For the text-containing cell, return its midpoint in (X, Y) coordinate format. 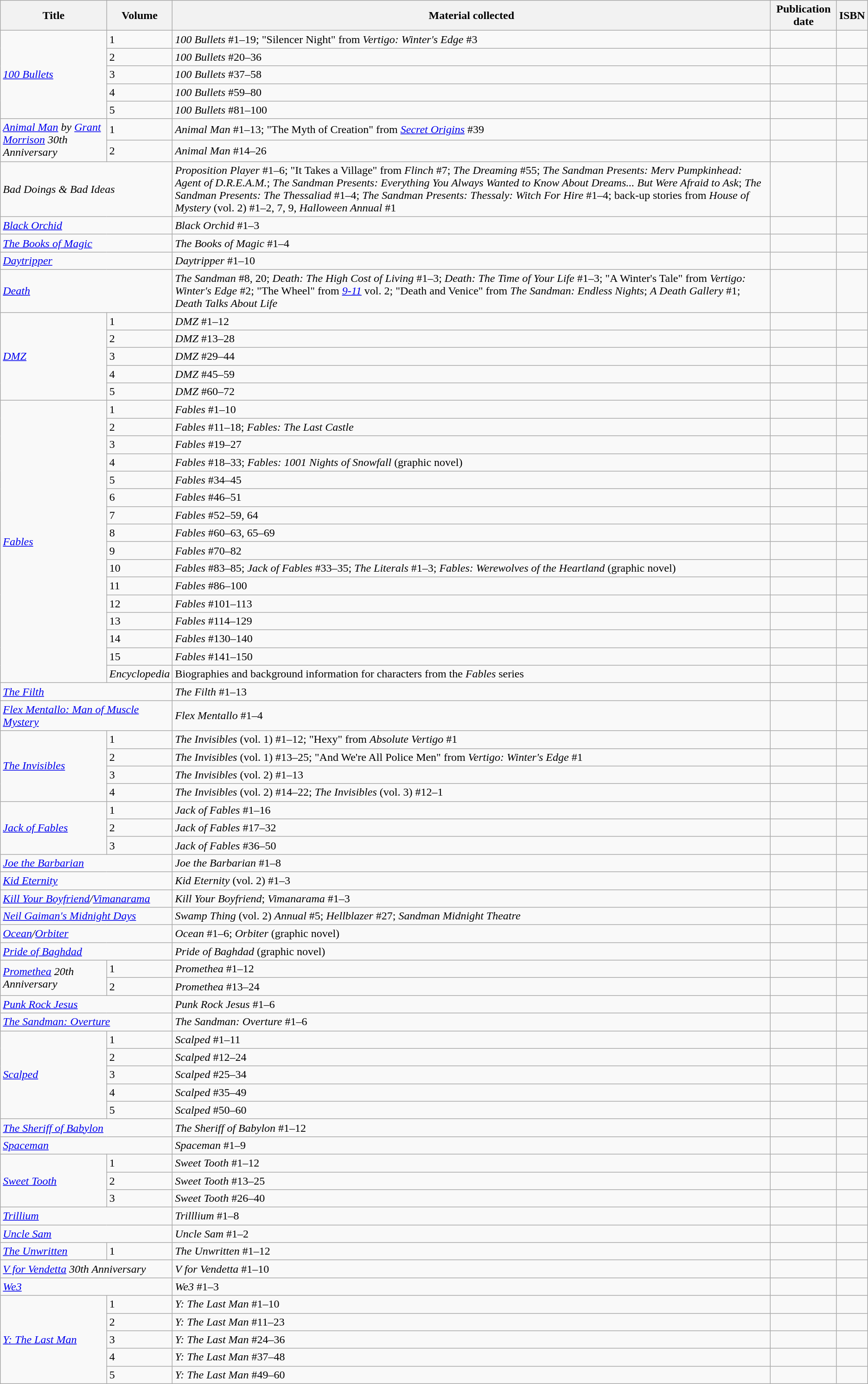
The Books of Magic #1–4 (472, 243)
Scalped #50–60 (472, 1110)
Jack of Fables #36–50 (472, 845)
Kill Your Boyfriend/Vimanarama (86, 898)
DMZ #1–12 (472, 321)
Fables #18–33; Fables: 1001 Nights of Snowfall (graphic novel) (472, 462)
Scalped #12–24 (472, 1057)
100 Bullets #81–100 (472, 110)
Uncle Sam #1–2 (472, 1234)
Scalped (54, 1075)
The Invisibles (vol. 2) #14–22; The Invisibles (vol. 3) #12–1 (472, 792)
The Sheriff of Babylon #1–12 (472, 1128)
Sweet Tooth (54, 1180)
Promethea 20th Anniversary (54, 978)
Fables #83–85; Jack of Fables #33–35; The Literals #1–3; Fables: Werewolves of the Heartland (graphic novel) (472, 568)
Fables #101–113 (472, 603)
Trilllium #1–8 (472, 1216)
Death (86, 291)
7 (140, 515)
Joe the Barbarian #1–8 (472, 863)
Y: The Last Man #11–23 (472, 1322)
The Filth #1–13 (472, 692)
DMZ #29–44 (472, 357)
The Filth (86, 692)
Sweet Tooth #1–12 (472, 1163)
Black Orchid (86, 225)
We3 (86, 1287)
Ocean/Orbiter (86, 934)
Neil Gaiman's Midnight Days (86, 916)
The Sandman: Overture #1–6 (472, 1022)
Pride of Baghdad (86, 951)
DMZ #60–72 (472, 392)
Animal Man #14–26 (472, 151)
100 Bullets #20–36 (472, 57)
Kill Your Boyfriend; Vimanarama #1–3 (472, 898)
The Unwritten #1–12 (472, 1251)
We3 #1–3 (472, 1287)
Pride of Baghdad (graphic novel) (472, 951)
100 Bullets #1–19; "Silencer Night" from Vertigo: Winter's Edge #3 (472, 39)
Jack of Fables #1–16 (472, 810)
Fables #114–129 (472, 621)
Y: The Last Man #1–10 (472, 1304)
Fables #141–150 (472, 657)
Fables #34–45 (472, 480)
14 (140, 639)
6 (140, 497)
The Invisibles (vol. 1) #13–25; "And We're All Police Men" from Vertigo: Winter's Edge #1 (472, 757)
Jack of Fables (54, 828)
8 (140, 533)
Punk Rock Jesus #1–6 (472, 1004)
Y: The Last Man #37–48 (472, 1357)
Kid Eternity (vol. 2) #1–3 (472, 880)
Biographies and background information for characters from the Fables series (472, 674)
V for Vendetta 30th Anniversary (86, 1269)
Fables #60–63, 65–69 (472, 533)
Fables (54, 542)
The Unwritten (54, 1251)
ISBN (852, 16)
Kid Eternity (86, 880)
9 (140, 550)
Animal Man by Grant Morrison 30th Anniversary (54, 140)
Bad Doings & Bad Ideas (86, 189)
Fables #86–100 (472, 586)
Joe the Barbarian (86, 863)
Spaceman (86, 1145)
Y: The Last Man #49–60 (472, 1375)
Material collected (472, 16)
Fables #70–82 (472, 550)
Spaceman #1–9 (472, 1145)
The Invisibles (vol. 1) #1–12; "Hexy" from Absolute Vertigo #1 (472, 740)
Fables #1–10 (472, 409)
Animal Man #1–13; "The Myth of Creation" from Secret Origins #39 (472, 129)
13 (140, 621)
12 (140, 603)
Y: The Last Man (54, 1339)
The Books of Magic (86, 243)
10 (140, 568)
Swamp Thing (vol. 2) Annual #5; Hellblazer #27; Sandman Midnight Theatre (472, 916)
Black Orchid #1–3 (472, 225)
Publication date (804, 16)
Promethea #13–24 (472, 987)
Fables #52–59, 64 (472, 515)
Fables #19–27 (472, 445)
The Invisibles (vol. 2) #1–13 (472, 775)
Promethea #1–12 (472, 969)
Scalped #25–34 (472, 1075)
Title (54, 16)
Ocean #1–6; Orbiter (graphic novel) (472, 934)
Flex Mentallo: Man of Muscle Mystery (86, 716)
Sweet Tooth #26–40 (472, 1199)
Trillium (86, 1216)
Fables #130–140 (472, 639)
The Sheriff of Babylon (86, 1128)
11 (140, 586)
DMZ #13–28 (472, 339)
100 Bullets #59–80 (472, 92)
Encyclopedia (140, 674)
V for Vendetta #1–10 (472, 1269)
Y: The Last Man #24–36 (472, 1339)
Daytripper #1–10 (472, 261)
Volume (140, 16)
Flex Mentallo #1–4 (472, 716)
100 Bullets (54, 75)
Sweet Tooth #13–25 (472, 1181)
The Sandman: Overture (86, 1022)
15 (140, 657)
Scalped #1–11 (472, 1040)
100 Bullets #37–58 (472, 75)
Scalped #35–49 (472, 1092)
Punk Rock Jesus (86, 1004)
DMZ #45–59 (472, 374)
Fables #46–51 (472, 497)
The Invisibles (54, 766)
Uncle Sam (86, 1234)
Daytripper (86, 261)
DMZ (54, 357)
Fables #11–18; Fables: The Last Castle (472, 427)
Jack of Fables #17–32 (472, 828)
